Identify which cell holds the provided text, then report its [X, Y] central coordinate. 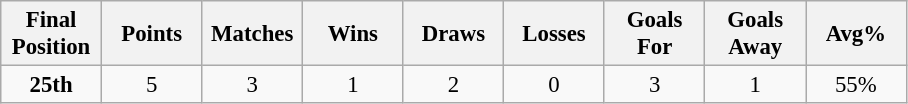
Wins [354, 34]
Points [152, 34]
Final Position [52, 34]
55% [856, 85]
Goals For [654, 34]
Avg% [856, 34]
5 [152, 85]
25th [52, 85]
Matches [252, 34]
0 [554, 85]
Goals Away [756, 34]
2 [454, 85]
Draws [454, 34]
Losses [554, 34]
